Find where the given text appears and provide that cell's center as (x, y) coordinate. 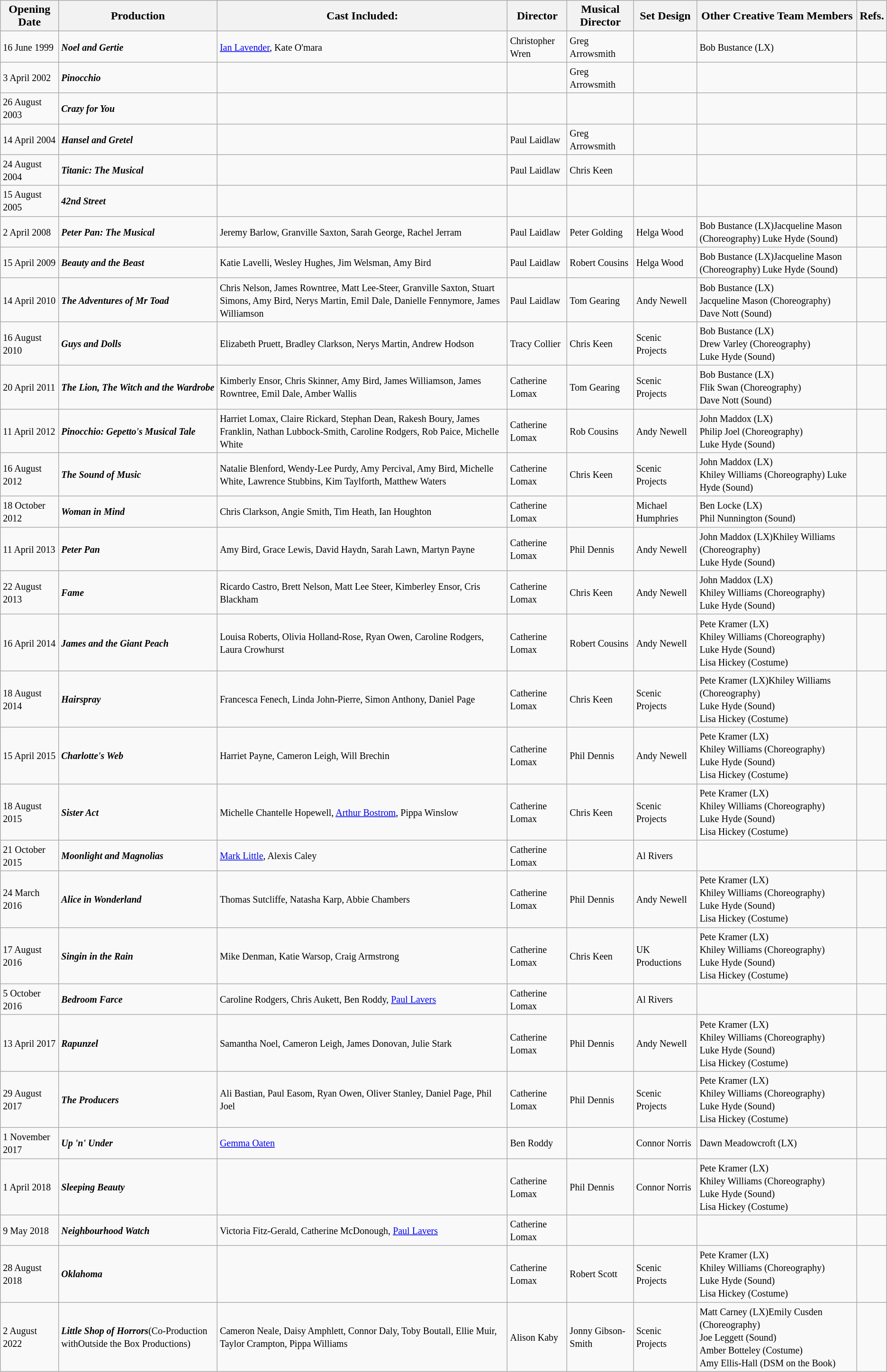
15 April 2015 (29, 756)
Neighbourhood Watch (138, 1231)
Sister Act (138, 812)
Peter Pan (138, 549)
22 August 2013 (29, 593)
28 August 2018 (29, 1274)
Jeremy Barlow, Granville Saxton, Sarah George, Rachel Jerram (362, 231)
Dawn Meadowcroft (LX) (777, 1143)
1 April 2018 (29, 1187)
24 March 2016 (29, 899)
18 August 2015 (29, 812)
17 August 2016 (29, 956)
Jonny Gibson-Smith (600, 1337)
Louisa Roberts, Olivia Holland-Rose, Ryan Owen, Caroline Rodgers, Laura Crowhurst (362, 643)
Harriet Lomax, Claire Rickard, Stephan Dean, Rakesh Boury, James Franklin, Nathan Lubbock-Smith, Caroline Rodgers, Rob Paice, Michelle White (362, 430)
9 May 2018 (29, 1231)
16 June 1999 (29, 46)
11 April 2012 (29, 430)
1 November 2017 (29, 1143)
Little Shop of Horrors(Co-Production withOutside the Box Productions) (138, 1337)
Samantha Noel, Cameron Leigh, James Donovan, Julie Stark (362, 1043)
Guys and Dolls (138, 343)
Cameron Neale, Daisy Amphlett, Connor Daly, Toby Boutall, Ellie Muir, Taylor Crampton, Pippa Williams (362, 1337)
The Lion, The Witch and the Wardrobe (138, 387)
29 August 2017 (29, 1099)
16 August 2012 (29, 475)
Charlotte's Web (138, 756)
Cast Included: (362, 16)
Amy Bird, Grace Lewis, David Haydn, Sarah Lawn, Martyn Payne (362, 549)
Kimberly Ensor, Chris Skinner, Amy Bird, James Williamson, James Rowntree, Emil Dale, Amber Wallis (362, 387)
Peter Pan: The Musical (138, 231)
16 April 2014 (29, 643)
Victoria Fitz-Gerald, Catherine McDonough, Paul Lavers (362, 1231)
2 April 2008 (29, 231)
Musical Director (600, 16)
Production (138, 16)
Ben Locke (LX)Phil Nunnington (Sound) (777, 512)
Gemma Oaten (362, 1143)
The Producers (138, 1099)
Set Design (665, 16)
Ricardo Castro, Brett Nelson, Matt Lee Steer, Kimberley Ensor, Cris Blackham (362, 593)
16 August 2010 (29, 343)
Other Creative Team Members (777, 16)
5 October 2016 (29, 999)
14 April 2010 (29, 300)
18 August 2014 (29, 699)
Thomas Sutcliffe, Natasha Karp, Abbie Chambers (362, 899)
Ali Bastian, Paul Easom, Ryan Owen, Oliver Stanley, Daniel Page, Phil Joel (362, 1099)
Rob Cousins (600, 430)
24 August 2004 (29, 170)
Tracy Collier (537, 343)
Bedroom Farce (138, 999)
Moonlight and Magnolias (138, 855)
14 April 2004 (29, 139)
Oklahoma (138, 1274)
Titanic: The Musical (138, 170)
Hansel and Gretel (138, 139)
Peter Golding (600, 231)
Chris Clarkson, Angie Smith, Tim Heath, Ian Houghton (362, 512)
13 April 2017 (29, 1043)
Francesca Fenech, Linda John-Pierre, Simon Anthony, Daniel Page (362, 699)
The Sound of Music (138, 475)
15 April 2009 (29, 263)
John Maddox (LX)Khiley Williams (Choreography) Luke Hyde (Sound) (777, 475)
42nd Street (138, 201)
James and the Giant Peach (138, 643)
Robert Scott (600, 1274)
Refs. (872, 16)
Mark Little, Alexis Caley (362, 855)
11 April 2013 (29, 549)
John Maddox (LX)Philip Joel (Choreography)Luke Hyde (Sound) (777, 430)
Alison Kaby (537, 1337)
15 August 2005 (29, 201)
Ian Lavender, Kate O'mara (362, 46)
Katie Lavelli, Wesley Hughes, Jim Welsman, Amy Bird (362, 263)
Singin in the Rain (138, 956)
Sleeping Beauty (138, 1187)
Matt Carney (LX)Emily Cusden (Choreography)Joe Leggett (Sound)Amber Botteley (Costume)Amy Ellis-Hall (DSM on the Book) (777, 1337)
Hairspray (138, 699)
The Adventures of Mr Toad (138, 300)
Bob Bustance (LX)Drew Varley (Choreography)Luke Hyde (Sound) (777, 343)
Elizabeth Pruett, Bradley Clarkson, Nerys Martin, Andrew Hodson (362, 343)
Christopher Wren (537, 46)
Bob Bustance (LX) (777, 46)
Ben Roddy (537, 1143)
Harriet Payne, Cameron Leigh, Will Brechin (362, 756)
Noel and Gertie (138, 46)
26 August 2003 (29, 108)
20 April 2011 (29, 387)
Director (537, 16)
18 October 2012 (29, 512)
2 August 2022 (29, 1337)
Michelle Chantelle Hopewell, Arthur Bostrom, Pippa Winslow (362, 812)
Pinocchio (138, 78)
Natalie Blenford, Wendy-Lee Purdy, Amy Percival, Amy Bird, Michelle White, Lawrence Stubbins, Kim Taylforth, Matthew Waters (362, 475)
21 October 2015 (29, 855)
Mike Denman, Katie Warsop, Craig Armstrong (362, 956)
Beauty and the Beast (138, 263)
Bob Bustance (LX)Flik Swan (Choreography)Dave Nott (Sound) (777, 387)
Woman in Mind (138, 512)
Caroline Rodgers, Chris Aukett, Ben Roddy, Paul Lavers (362, 999)
Rapunzel (138, 1043)
Opening Date (29, 16)
Bob Bustance (LX)Jacqueline Mason (Choreography)Dave Nott (Sound) (777, 300)
Pinocchio: Gepetto's Musical Tale (138, 430)
Crazy for You (138, 108)
Alice in Wonderland (138, 899)
Up 'n' Under (138, 1143)
Michael Humphries (665, 512)
3 April 2002 (29, 78)
UK Productions (665, 956)
Fame (138, 593)
